Capture the cell that displays the provided text and extract its (x, y) central coordinate. 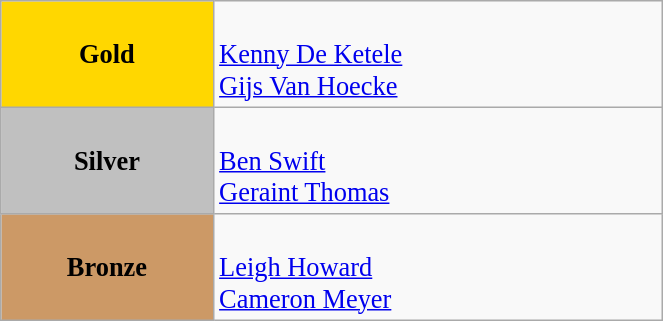
Kenny De KeteleGijs Van Hoecke (438, 54)
Leigh HowardCameron Meyer (438, 266)
Ben SwiftGeraint Thomas (438, 160)
Bronze (107, 266)
Silver (107, 160)
Gold (107, 54)
